For the text-containing cell, return its midpoint in [x, y] coordinate format. 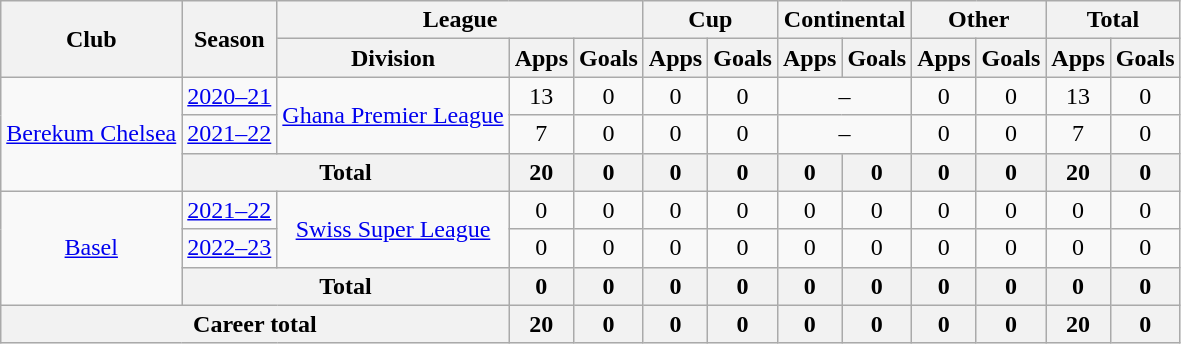
Other [979, 20]
Division [393, 58]
Cup [710, 20]
2020–21 [230, 96]
Berekum Chelsea [92, 134]
Basel [92, 248]
2022–23 [230, 248]
Season [230, 39]
Club [92, 39]
Continental [844, 20]
Swiss Super League [393, 229]
Career total [255, 324]
Ghana Premier League [393, 115]
League [460, 20]
